Return [X, Y] of the center of cell containing provided text 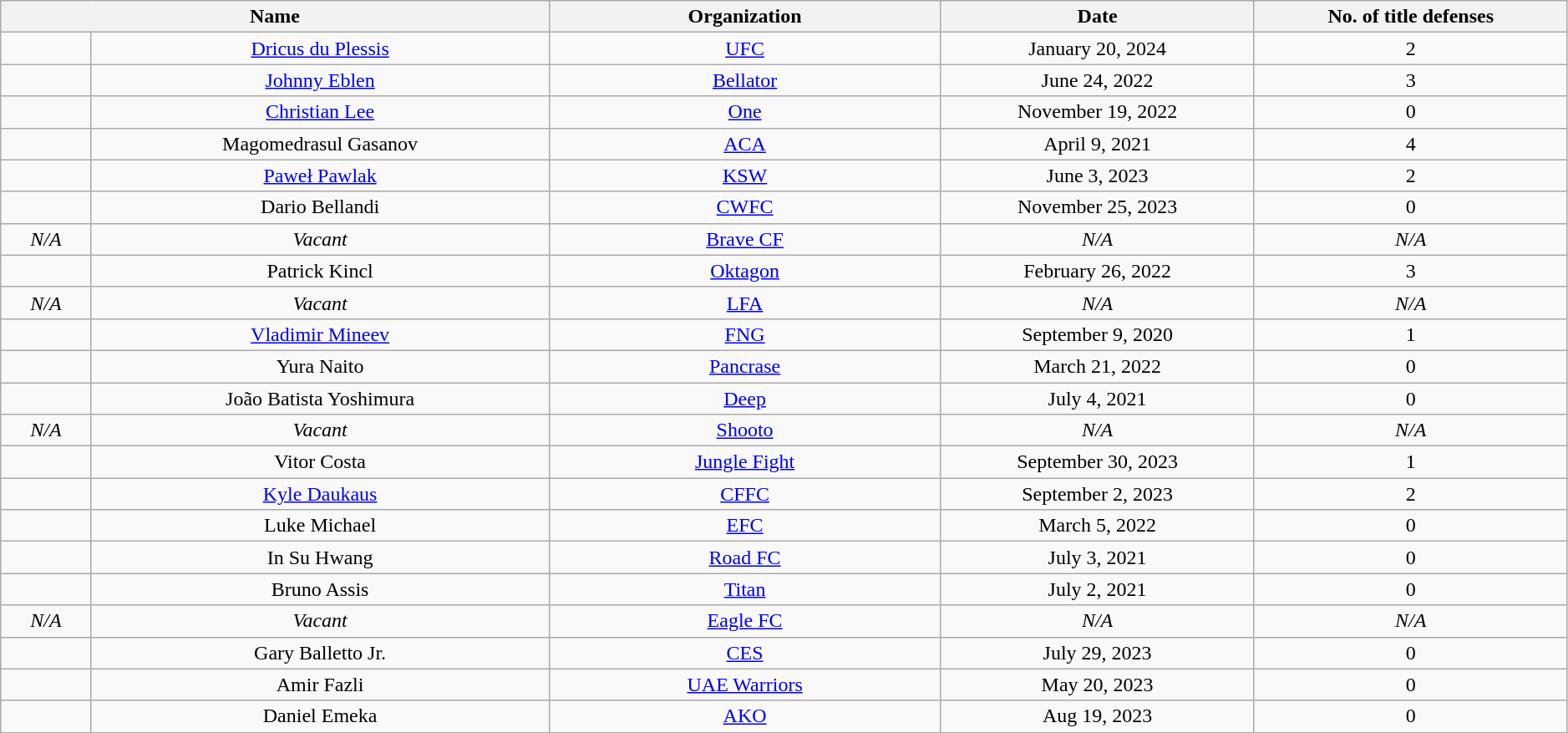
July 2, 2021 [1098, 589]
One [745, 112]
June 24, 2022 [1098, 80]
UAE Warriors [745, 685]
LFA [745, 303]
4 [1410, 144]
Eagle FC [745, 621]
July 4, 2021 [1098, 399]
Aug 19, 2023 [1098, 716]
Luke Michael [320, 526]
September 30, 2023 [1098, 462]
Paweł Pawlak [320, 176]
Titan [745, 589]
CFFC [745, 494]
Bellator [745, 80]
Oktagon [745, 271]
João Batista Yoshimura [320, 399]
Brave CF [745, 239]
Johnny Eblen [320, 80]
Name [275, 17]
No. of title defenses [1410, 17]
September 2, 2023 [1098, 494]
Jungle Fight [745, 462]
Deep [745, 399]
November 19, 2022 [1098, 112]
Organization [745, 17]
July 3, 2021 [1098, 557]
Shooto [745, 430]
May 20, 2023 [1098, 685]
CES [745, 653]
Pancrase [745, 366]
Yura Naito [320, 366]
CWFC [745, 207]
Bruno Assis [320, 589]
Vitor Costa [320, 462]
Vladimir Mineev [320, 334]
Date [1098, 17]
April 9, 2021 [1098, 144]
AKO [745, 716]
Road FC [745, 557]
November 25, 2023 [1098, 207]
June 3, 2023 [1098, 176]
July 29, 2023 [1098, 653]
March 5, 2022 [1098, 526]
In Su Hwang [320, 557]
Magomedrasul Gasanov [320, 144]
September 9, 2020 [1098, 334]
Dricus du Plessis [320, 48]
Gary Balletto Jr. [320, 653]
Daniel Emeka [320, 716]
Dario Bellandi [320, 207]
Christian Lee [320, 112]
January 20, 2024 [1098, 48]
KSW [745, 176]
March 21, 2022 [1098, 366]
UFC [745, 48]
FNG [745, 334]
EFC [745, 526]
Kyle Daukaus [320, 494]
February 26, 2022 [1098, 271]
ACA [745, 144]
Amir Fazli [320, 685]
Patrick Kincl [320, 271]
